Detect which cell encompasses the target text, then output its (x, y) center coordinate. 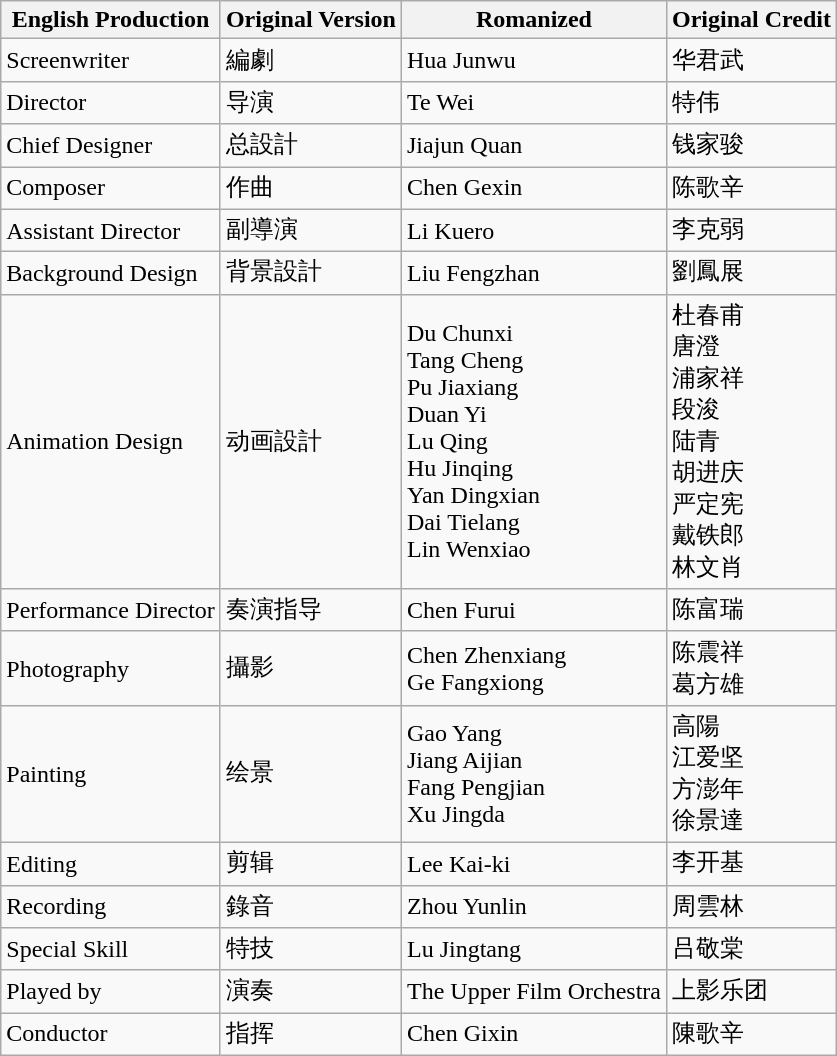
攝影 (310, 668)
特伟 (751, 102)
Original Version (310, 20)
Original Credit (751, 20)
Director (111, 102)
陈震祥葛方雄 (751, 668)
Assistant Director (111, 230)
Romanized (534, 20)
Chief Designer (111, 146)
周雲林 (751, 906)
钱家骏 (751, 146)
李开基 (751, 864)
动画設計 (310, 442)
李克弱 (751, 230)
吕敬棠 (751, 950)
Hua Junwu (534, 60)
錄音 (310, 906)
Li Kuero (534, 230)
Performance Director (111, 610)
Zhou Yunlin (534, 906)
劉鳳展 (751, 274)
特技 (310, 950)
Du ChunxiTang ChengPu JiaxiangDuan YiLu QingHu JinqingYan DingxianDai TielangLin Wenxiao (534, 442)
剪辑 (310, 864)
Screenwriter (111, 60)
Painting (111, 774)
Chen Gixin (534, 1034)
背景設計 (310, 274)
Editing (111, 864)
Photography (111, 668)
指挥 (310, 1034)
华君武 (751, 60)
Lu Jingtang (534, 950)
导演 (310, 102)
演奏 (310, 992)
The Upper Film Orchestra (534, 992)
Te Wei (534, 102)
绘景 (310, 774)
Animation Design (111, 442)
Chen Furui (534, 610)
English Production (111, 20)
陈歌辛 (751, 188)
Composer (111, 188)
Special Skill (111, 950)
陳歌辛 (751, 1034)
Recording (111, 906)
Liu Fengzhan (534, 274)
杜春甫唐澄浦家祥段浚陆青胡进庆严定宪戴铁郎林文肖 (751, 442)
Chen Gexin (534, 188)
副導演 (310, 230)
奏演指导 (310, 610)
編劇 (310, 60)
Chen ZhenxiangGe Fangxiong (534, 668)
作曲 (310, 188)
Conductor (111, 1034)
上影乐团 (751, 992)
陈富瑞 (751, 610)
Jiajun Quan (534, 146)
高陽江爱坚方澎年徐景達 (751, 774)
Lee Kai-ki (534, 864)
Played by (111, 992)
Background Design (111, 274)
总設計 (310, 146)
Gao YangJiang AijianFang PengjianXu Jingda (534, 774)
